Extract the (x, y) coordinate from the center of the cell holding the provided text.  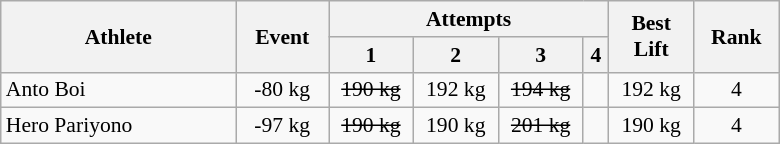
201 kg (540, 126)
Anto Boi (118, 90)
-97 kg (282, 126)
1 (370, 55)
Best Lift (652, 36)
2 (456, 55)
-80 kg (282, 90)
Athlete (118, 36)
Event (282, 36)
Rank (736, 36)
3 (540, 55)
Hero Pariyono (118, 126)
Attempts (468, 19)
194 kg (540, 90)
